For the text-containing cell, return its midpoint in [X, Y] coordinate format. 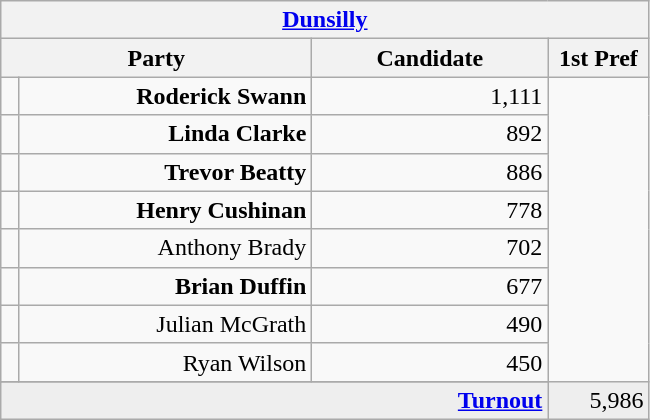
Brian Duffin [166, 286]
892 [430, 134]
490 [430, 324]
1,111 [430, 96]
Henry Cushinan [166, 210]
Trevor Beatty [166, 172]
Ryan Wilson [166, 362]
5,986 [598, 400]
778 [430, 210]
Julian McGrath [166, 324]
Turnout [274, 400]
702 [430, 248]
677 [430, 286]
886 [430, 172]
Linda Clarke [166, 134]
Anthony Brady [166, 248]
1st Pref [598, 58]
Dunsilly [325, 20]
450 [430, 362]
Candidate [430, 58]
Roderick Swann [166, 96]
Party [156, 58]
